Search for the cell housing the specified text and yield its (x, y) center coordinate. 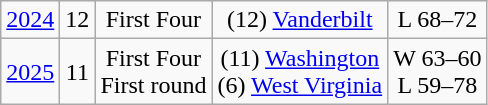
12 (78, 20)
L 68–72 (438, 20)
W 63–60L 59–78 (438, 72)
11 (78, 72)
2024 (30, 20)
(12) Vanderbilt (300, 20)
First Four (154, 20)
First FourFirst round (154, 72)
(11) Washington(6) West Virginia (300, 72)
2025 (30, 72)
